Return the (x, y) coordinate for the center point of the cell that contains the specified text.  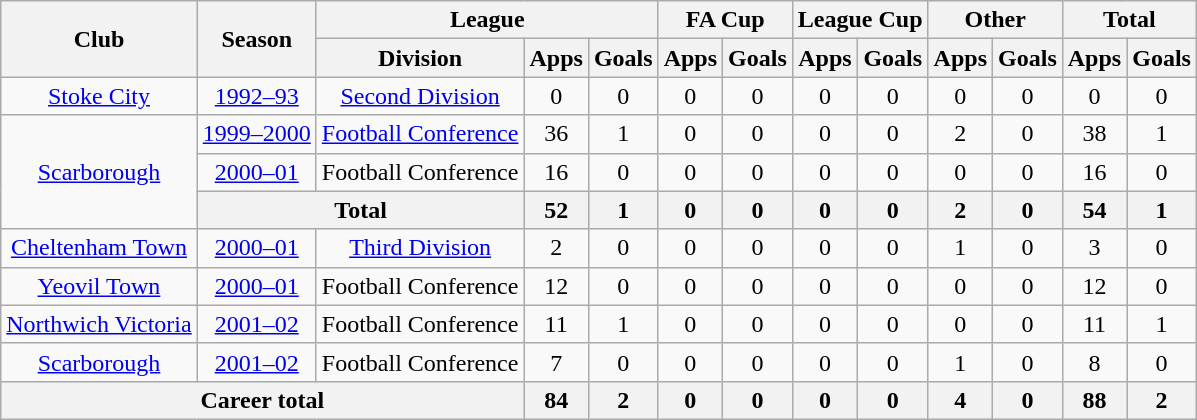
Third Division (420, 248)
54 (1094, 210)
8 (1094, 362)
1992–93 (256, 96)
Stoke City (99, 96)
1999–2000 (256, 134)
Cheltenham Town (99, 248)
52 (556, 210)
Division (420, 58)
Northwich Victoria (99, 324)
Season (256, 39)
3 (1094, 248)
Second Division (420, 96)
7 (556, 362)
88 (1094, 400)
84 (556, 400)
Other (995, 20)
FA Cup (725, 20)
Club (99, 39)
4 (960, 400)
36 (556, 134)
League Cup (860, 20)
38 (1094, 134)
Career total (262, 400)
League (487, 20)
Yeovil Town (99, 286)
